Identify which cell holds the provided text, then report its (X, Y) central coordinate. 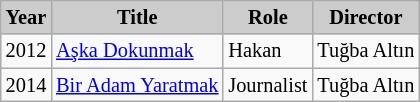
Title (137, 17)
2012 (26, 51)
Role (268, 17)
Year (26, 17)
Bir Adam Yaratmak (137, 85)
Journalist (268, 85)
2014 (26, 85)
Hakan (268, 51)
Director (366, 17)
Aşka Dokunmak (137, 51)
